Output the [X, Y] coordinate of the center of the cell containing the given text.  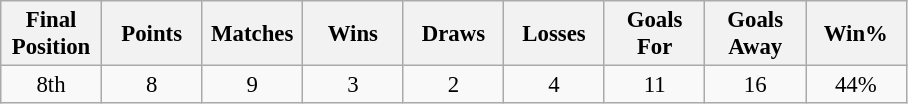
9 [252, 85]
Wins [354, 34]
8 [152, 85]
8th [52, 85]
11 [654, 85]
2 [454, 85]
4 [554, 85]
Goals Away [756, 34]
3 [354, 85]
44% [856, 85]
16 [756, 85]
Draws [454, 34]
Matches [252, 34]
Losses [554, 34]
Goals For [654, 34]
Final Position [52, 34]
Points [152, 34]
Win% [856, 34]
